Find where the given text appears and provide that cell's center as (x, y) coordinate. 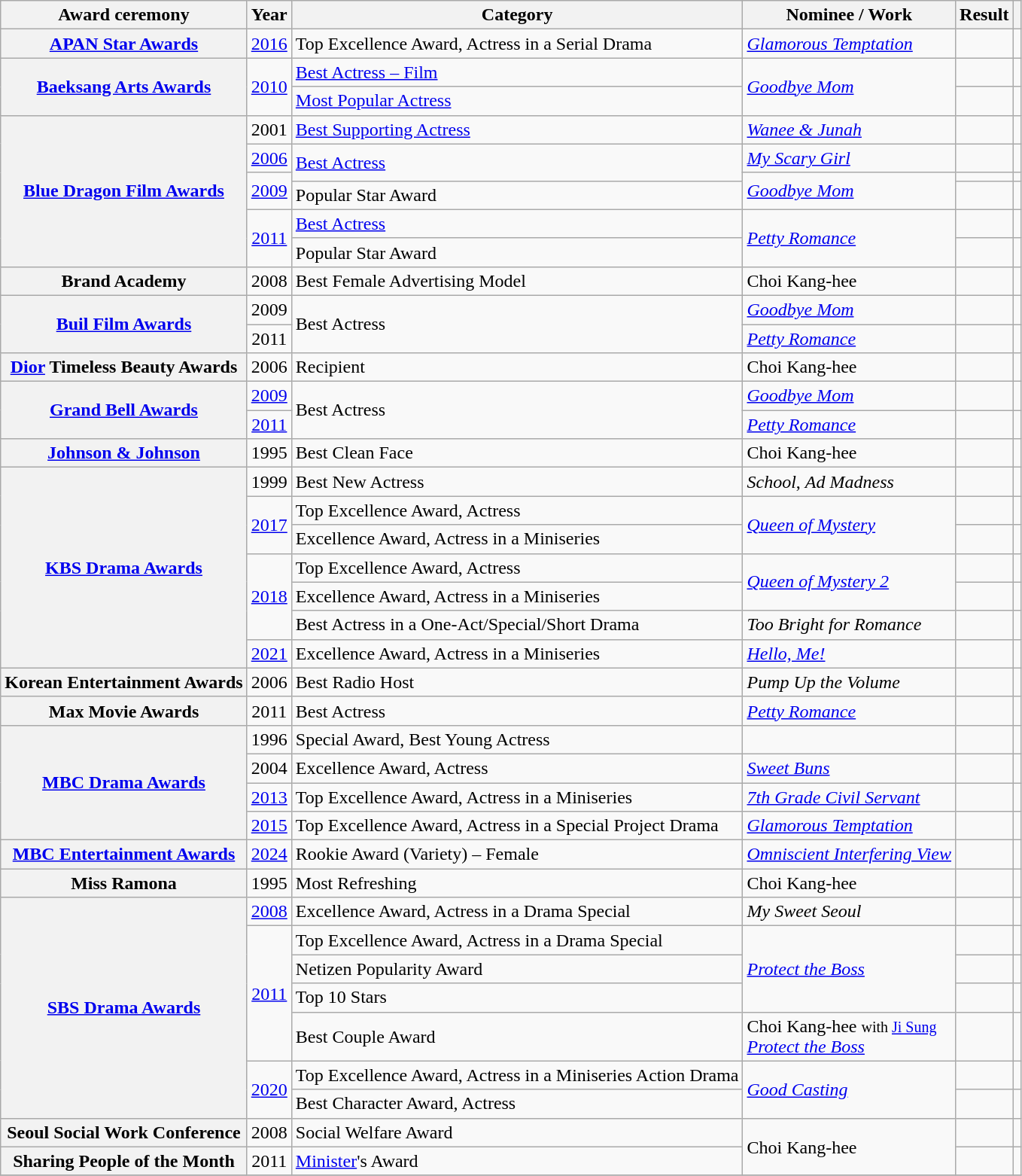
Good Casting (849, 1089)
Best Radio Host (517, 682)
Top Excellence Award, Actress in a Serial Drama (517, 44)
Choi Kang-hee with Ji Sung Protect the Boss (849, 1036)
Excellence Award, Actress (517, 768)
1996 (269, 739)
KBS Drama Awards (123, 568)
Top Excellence Award, Actress in a Special Project Drama (517, 826)
2015 (269, 826)
Excellence Award, Actress in a Drama Special (517, 912)
Top Excellence Award, Actress in a Miniseries Action Drama (517, 1075)
Award ceremony (123, 15)
2018 (269, 596)
Best Actress – Film (517, 72)
Queen of Mystery (849, 525)
Dior Timeless Beauty Awards (123, 367)
Wanee & Junah (849, 129)
My Sweet Seoul (849, 912)
Minister's Award (517, 1161)
Best Couple Award (517, 1036)
Seoul Social Work Conference (123, 1132)
Most Popular Actress (517, 101)
Pump Up the Volume (849, 682)
2013 (269, 797)
2021 (269, 654)
Most Refreshing (517, 883)
Hello, Me! (849, 654)
2024 (269, 855)
Rookie Award (Variety) – Female (517, 855)
Year (269, 15)
Best Female Advertising Model (517, 281)
Buil Film Awards (123, 324)
2010 (269, 87)
Too Bright for Romance (849, 625)
Grand Bell Awards (123, 410)
SBS Drama Awards (123, 1007)
Max Movie Awards (123, 711)
Blue Dragon Film Awards (123, 191)
Netizen Popularity Award (517, 969)
Top Excellence Award, Actress in a Miniseries (517, 797)
Johnson & Johnson (123, 453)
Category (517, 15)
Best Actress in a One-Act/Special/Short Drama (517, 625)
2016 (269, 44)
My Scary Girl (849, 158)
Social Welfare Award (517, 1132)
Best New Actress (517, 482)
Sweet Buns (849, 768)
APAN Star Awards (123, 44)
Nominee / Work (849, 15)
2017 (269, 525)
Top 10 Stars (517, 998)
Brand Academy (123, 281)
Best Character Award, Actress (517, 1104)
Korean Entertainment Awards (123, 682)
Top Excellence Award, Actress in a Drama Special (517, 940)
Recipient (517, 367)
Best Clean Face (517, 453)
2004 (269, 768)
Queen of Mystery 2 (849, 582)
Special Award, Best Young Actress (517, 739)
2001 (269, 129)
Best Supporting Actress (517, 129)
Baeksang Arts Awards (123, 87)
MBC Entertainment Awards (123, 855)
Omniscient Interfering View (849, 855)
Miss Ramona (123, 883)
Protect the Boss (849, 969)
School, Ad Madness (849, 482)
Sharing People of the Month (123, 1161)
Result (984, 15)
MBC Drama Awards (123, 782)
2020 (269, 1089)
7th Grade Civil Servant (849, 797)
1999 (269, 482)
